Extract the [X, Y] coordinate from the center of the cell holding the provided text.  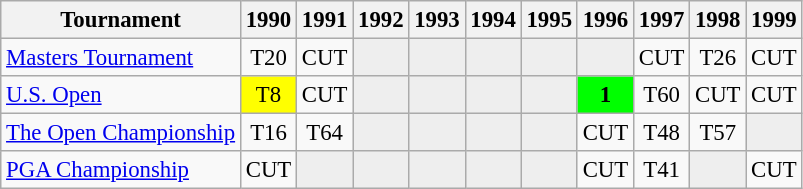
U.S. Open [121, 95]
T64 [325, 133]
1991 [325, 20]
T48 [661, 133]
1995 [549, 20]
1990 [268, 20]
T26 [718, 58]
1993 [437, 20]
1996 [605, 20]
The Open Championship [121, 133]
1994 [493, 20]
1992 [381, 20]
PGA Championship [121, 170]
1999 [774, 20]
1998 [718, 20]
Tournament [121, 20]
1997 [661, 20]
T8 [268, 95]
T60 [661, 95]
T41 [661, 170]
Masters Tournament [121, 58]
T20 [268, 58]
T57 [718, 133]
1 [605, 95]
T16 [268, 133]
